Locate the cell with the specified text and output its (x, y) center coordinate. 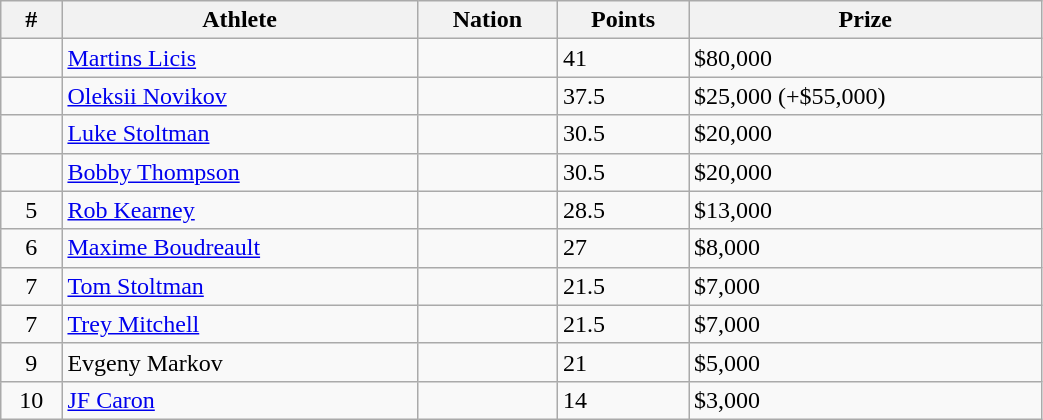
21 (624, 362)
Oleksii Novikov (240, 96)
$5,000 (866, 362)
Points (624, 20)
37.5 (624, 96)
28.5 (624, 210)
$25,000 (+$55,000) (866, 96)
$80,000 (866, 58)
# (32, 20)
10 (32, 400)
Evgeny Markov (240, 362)
Luke Stoltman (240, 134)
Trey Mitchell (240, 324)
$3,000 (866, 400)
9 (32, 362)
Maxime Boudreault (240, 248)
41 (624, 58)
5 (32, 210)
Bobby Thompson (240, 172)
$13,000 (866, 210)
$8,000 (866, 248)
27 (624, 248)
Prize (866, 20)
14 (624, 400)
Nation (487, 20)
Rob Kearney (240, 210)
JF Caron (240, 400)
Athlete (240, 20)
6 (32, 248)
Tom Stoltman (240, 286)
Martins Licis (240, 58)
